Identify which cell holds the provided text, then report its (x, y) central coordinate. 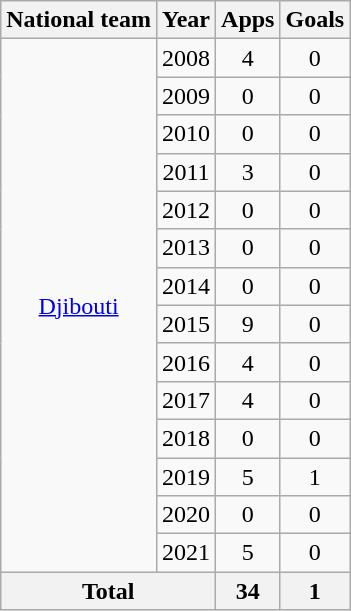
2016 (186, 362)
34 (248, 591)
2017 (186, 400)
2008 (186, 58)
2021 (186, 553)
2009 (186, 96)
Year (186, 20)
Djibouti (79, 306)
2010 (186, 134)
2020 (186, 515)
Apps (248, 20)
2014 (186, 286)
9 (248, 324)
2019 (186, 477)
2015 (186, 324)
National team (79, 20)
2018 (186, 438)
2013 (186, 248)
3 (248, 172)
2012 (186, 210)
2011 (186, 172)
Total (108, 591)
Goals (315, 20)
